Return (x, y) of the center of cell containing provided text 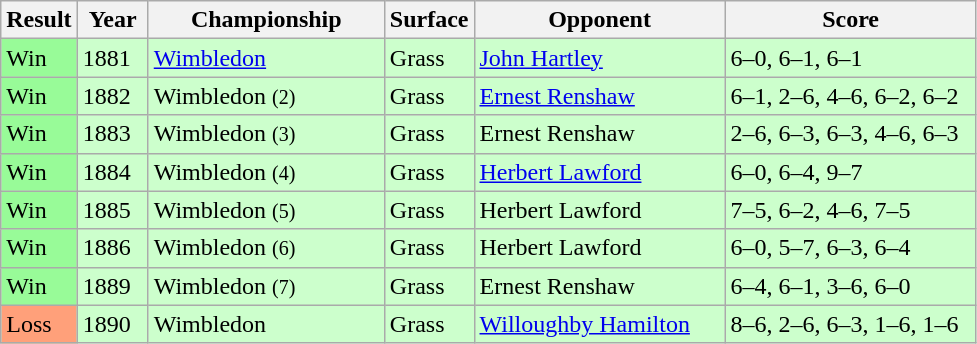
Wimbledon (2) (266, 96)
8–6, 2–6, 6–3, 1–6, 1–6 (850, 324)
Willoughby Hamilton (600, 324)
6–1, 2–6, 4–6, 6–2, 6–2 (850, 96)
Surface (429, 20)
7–5, 6–2, 4–6, 7–5 (850, 210)
1881 (112, 58)
Wimbledon (5) (266, 210)
Wimbledon (7) (266, 286)
Wimbledon (6) (266, 248)
1882 (112, 96)
Opponent (600, 20)
1884 (112, 172)
6–0, 6–4, 9–7 (850, 172)
Wimbledon (4) (266, 172)
6–0, 6–1, 6–1 (850, 58)
6–0, 5–7, 6–3, 6–4 (850, 248)
6–4, 6–1, 3–6, 6–0 (850, 286)
Result (39, 20)
Loss (39, 324)
Year (112, 20)
1883 (112, 134)
1886 (112, 248)
Score (850, 20)
John Hartley (600, 58)
1889 (112, 286)
2–6, 6–3, 6–3, 4–6, 6–3 (850, 134)
Wimbledon (3) (266, 134)
1885 (112, 210)
1890 (112, 324)
Championship (266, 20)
